Scan for the cell matching the given text and deliver its (X, Y) coordinate at center. 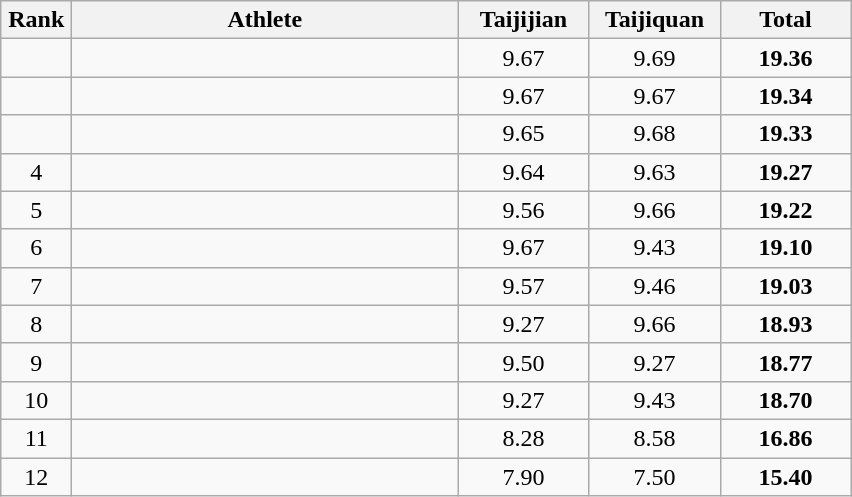
Rank (36, 20)
10 (36, 400)
8 (36, 324)
9.64 (524, 172)
15.40 (786, 477)
9.46 (654, 286)
18.70 (786, 400)
9.63 (654, 172)
12 (36, 477)
7.90 (524, 477)
9.69 (654, 58)
18.77 (786, 362)
Taijiquan (654, 20)
19.33 (786, 134)
5 (36, 210)
8.28 (524, 438)
9.68 (654, 134)
6 (36, 248)
8.58 (654, 438)
9.50 (524, 362)
19.34 (786, 96)
Taijijian (524, 20)
19.10 (786, 248)
18.93 (786, 324)
4 (36, 172)
7.50 (654, 477)
19.36 (786, 58)
9.65 (524, 134)
9.56 (524, 210)
11 (36, 438)
Total (786, 20)
9 (36, 362)
9.57 (524, 286)
19.03 (786, 286)
19.27 (786, 172)
Athlete (265, 20)
7 (36, 286)
19.22 (786, 210)
16.86 (786, 438)
